Output the (X, Y) coordinate of the center of the cell containing the given text.  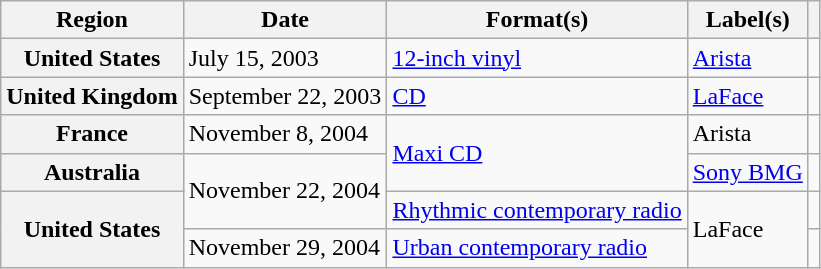
Sony BMG (748, 172)
CD (537, 96)
Maxi CD (537, 153)
September 22, 2003 (285, 96)
12-inch vinyl (537, 58)
United Kingdom (92, 96)
July 15, 2003 (285, 58)
November 8, 2004 (285, 134)
Format(s) (537, 20)
Australia (92, 172)
Urban contemporary radio (537, 248)
November 22, 2004 (285, 191)
November 29, 2004 (285, 248)
Rhythmic contemporary radio (537, 210)
Region (92, 20)
Label(s) (748, 20)
Date (285, 20)
France (92, 134)
